Detect which cell encompasses the target text, then output its (X, Y) center coordinate. 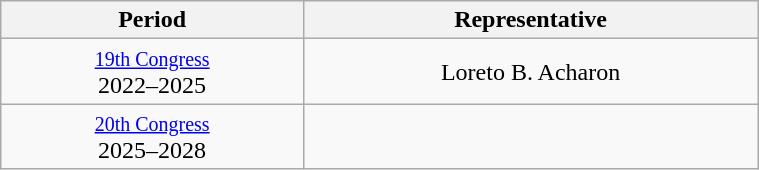
19th Congress2022–2025 (152, 72)
Period (152, 20)
Loreto B. Acharon (530, 72)
Representative (530, 20)
20th Congress2025–2028 (152, 136)
